Identify which cell holds the provided text, then report its (x, y) central coordinate. 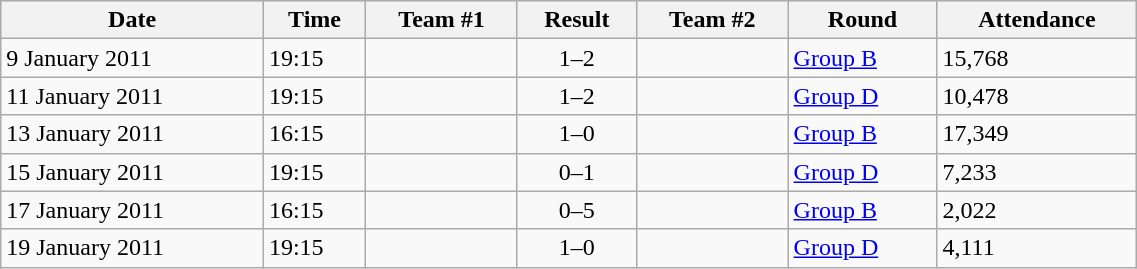
13 January 2011 (132, 134)
Team #2 (712, 20)
17 January 2011 (132, 210)
17,349 (1037, 134)
11 January 2011 (132, 96)
19 January 2011 (132, 248)
Attendance (1037, 20)
9 January 2011 (132, 58)
15,768 (1037, 58)
4,111 (1037, 248)
15 January 2011 (132, 172)
0–1 (576, 172)
Team #1 (442, 20)
0–5 (576, 210)
2,022 (1037, 210)
7,233 (1037, 172)
Round (862, 20)
Result (576, 20)
Time (314, 20)
10,478 (1037, 96)
Date (132, 20)
